Find where the given text appears and provide that cell's center as (x, y) coordinate. 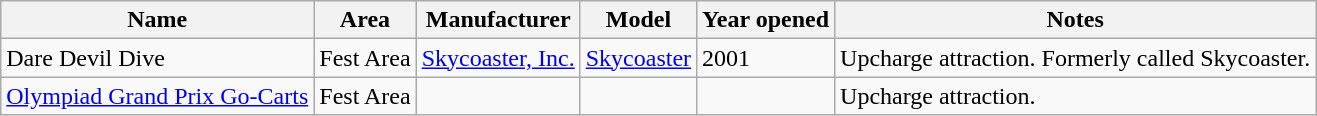
Dare Devil Dive (158, 58)
2001 (766, 58)
Olympiad Grand Prix Go-Carts (158, 96)
Model (638, 20)
Year opened (766, 20)
Skycoaster (638, 58)
Skycoaster, Inc. (498, 58)
Manufacturer (498, 20)
Area (365, 20)
Notes (1076, 20)
Upcharge attraction. (1076, 96)
Name (158, 20)
Upcharge attraction. Formerly called Skycoaster. (1076, 58)
